From the cell containing the given text, extract its center point as [X, Y] coordinate. 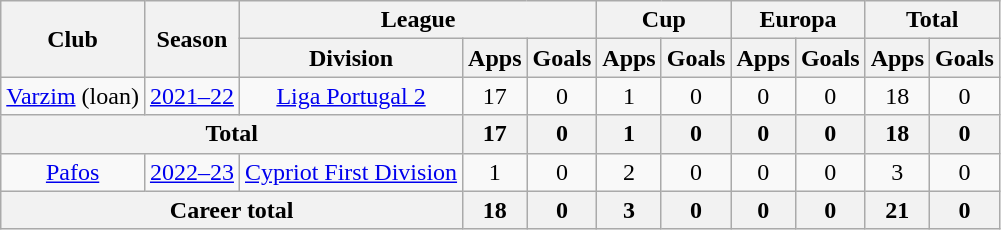
2 [629, 172]
Liga Portugal 2 [350, 96]
Europa [798, 20]
2021–22 [192, 96]
League [418, 20]
Division [350, 58]
2022–23 [192, 172]
Club [73, 39]
Season [192, 39]
21 [897, 210]
Pafos [73, 172]
Career total [232, 210]
Varzim (loan) [73, 96]
Cup [664, 20]
Cypriot First Division [350, 172]
